Output the (X, Y) coordinate of the center of the cell containing the given text.  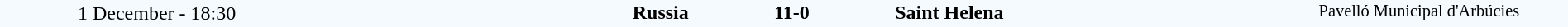
1 December - 18:30 (157, 13)
Pavelló Municipal d'Arbúcies (1419, 13)
Saint Helena (1082, 12)
Russia (501, 12)
11-0 (791, 12)
